Capture the cell that displays the provided text and extract its (X, Y) central coordinate. 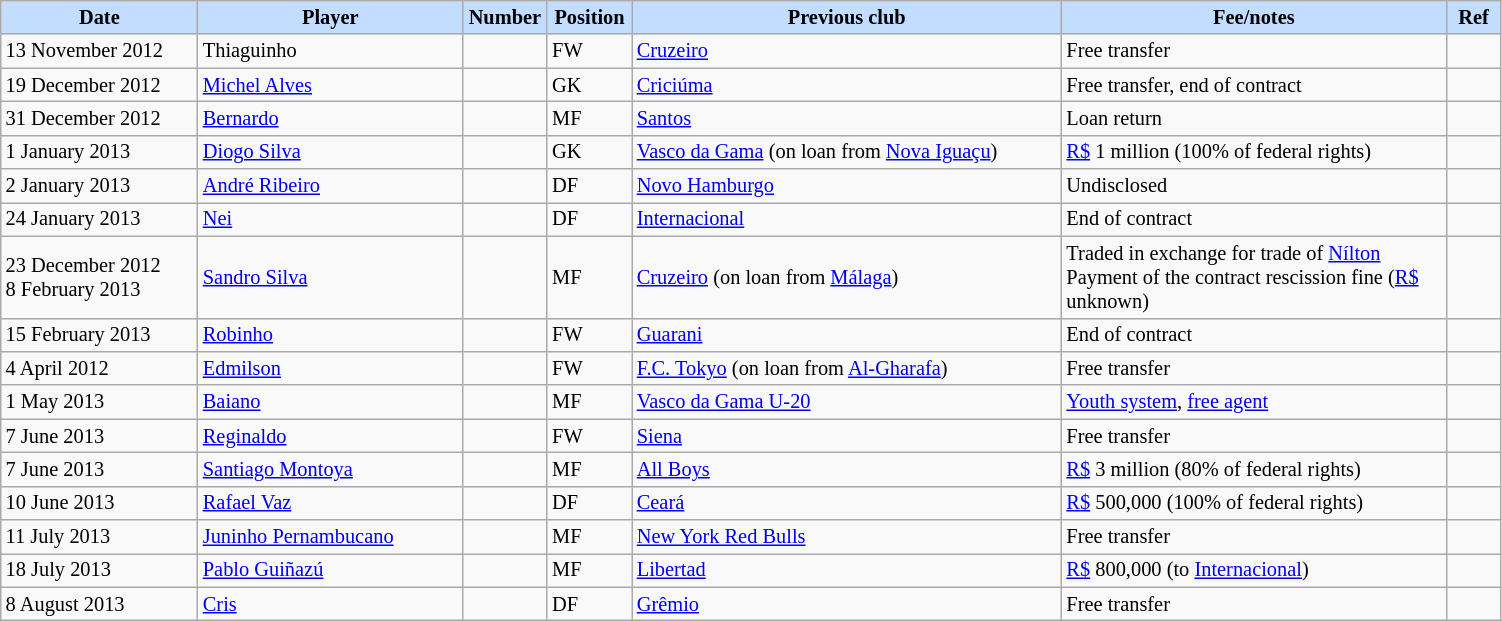
Ref (1474, 17)
Diogo Silva (330, 152)
8 August 2013 (100, 604)
11 July 2013 (100, 537)
André Ribeiro (330, 186)
Santiago Montoya (330, 469)
Cruzeiro (on loan from Málaga) (847, 277)
Bernardo (330, 118)
Sandro Silva (330, 277)
Position (590, 17)
Pablo Guiñazú (330, 570)
New York Red Bulls (847, 537)
31 December 2012 (100, 118)
1 January 2013 (100, 152)
R$ 3 million (80% of federal rights) (1254, 469)
Vasco da Gama U-20 (847, 402)
Reginaldo (330, 436)
Youth system, free agent (1254, 402)
2 January 2013 (100, 186)
15 February 2013 (100, 335)
Ceará (847, 503)
Robinho (330, 335)
19 December 2012 (100, 85)
13 November 2012 (100, 51)
R$ 1 million (100% of federal rights) (1254, 152)
All Boys (847, 469)
Santos (847, 118)
Previous club (847, 17)
Michel Alves (330, 85)
Juninho Pernambucano (330, 537)
Libertad (847, 570)
Rafael Vaz (330, 503)
18 July 2013 (100, 570)
23 December 20128 February 2013 (100, 277)
Nei (330, 219)
Free transfer, end of contract (1254, 85)
Baiano (330, 402)
Edmilson (330, 368)
Grêmio (847, 604)
Cris (330, 604)
Novo Hamburgo (847, 186)
Thiaguinho (330, 51)
F.C. Tokyo (on loan from Al-Gharafa) (847, 368)
4 April 2012 (100, 368)
Fee/notes (1254, 17)
Guarani (847, 335)
Loan return (1254, 118)
Player (330, 17)
Siena (847, 436)
R$ 500,000 (100% of federal rights) (1254, 503)
24 January 2013 (100, 219)
Cruzeiro (847, 51)
Internacional (847, 219)
1 May 2013 (100, 402)
R$ 800,000 (to Internacional) (1254, 570)
Undisclosed (1254, 186)
Vasco da Gama (on loan from Nova Iguaçu) (847, 152)
Number (506, 17)
Traded in exchange for trade of NíltonPayment of the contract rescission fine (R$ unknown) (1254, 277)
Date (100, 17)
Criciúma (847, 85)
10 June 2013 (100, 503)
